Scan for the cell matching the given text and deliver its [x, y] coordinate at center. 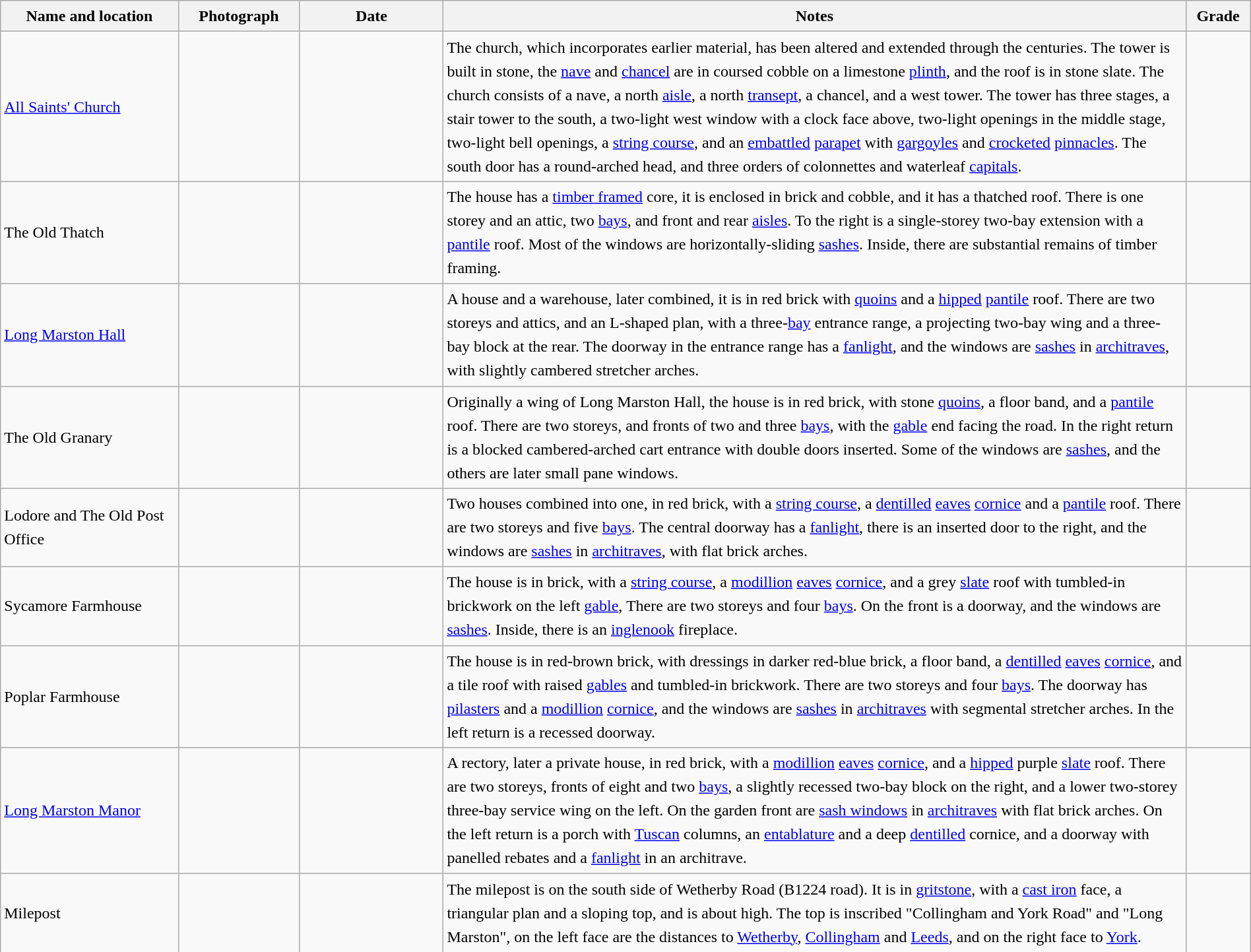
The Old Granary [90, 437]
Grade [1218, 16]
Sycamore Farmhouse [90, 606]
Poplar Farmhouse [90, 697]
Lodore and The Old Post Office [90, 528]
Name and location [90, 16]
The Old Thatch [90, 232]
Date [371, 16]
Long Marston Hall [90, 335]
Milepost [90, 913]
Long Marston Manor [90, 810]
Photograph [239, 16]
Notes [814, 16]
All Saints' Church [90, 107]
